For the text-containing cell, return its midpoint in [x, y] coordinate format. 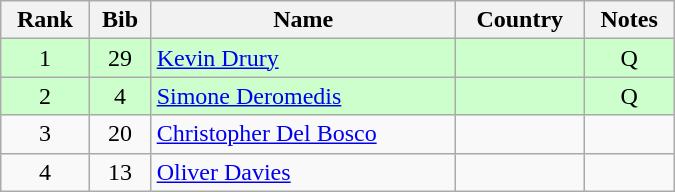
1 [45, 58]
13 [120, 172]
Country [520, 20]
Rank [45, 20]
Oliver Davies [303, 172]
Simone Deromedis [303, 96]
29 [120, 58]
Christopher Del Bosco [303, 134]
Kevin Drury [303, 58]
Bib [120, 20]
Notes [629, 20]
3 [45, 134]
Name [303, 20]
2 [45, 96]
20 [120, 134]
